Pinpoint the cell where the given text exists, returning its (x, y) midpoint coordinate. 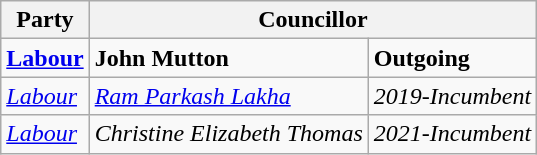
John Mutton (228, 58)
Party (45, 20)
Outgoing (452, 58)
2021-Incumbent (452, 134)
Ram Parkash Lakha (228, 96)
2019-Incumbent (452, 96)
Councillor (312, 20)
Christine Elizabeth Thomas (228, 134)
